From the cell containing the given text, extract its center point as (x, y) coordinate. 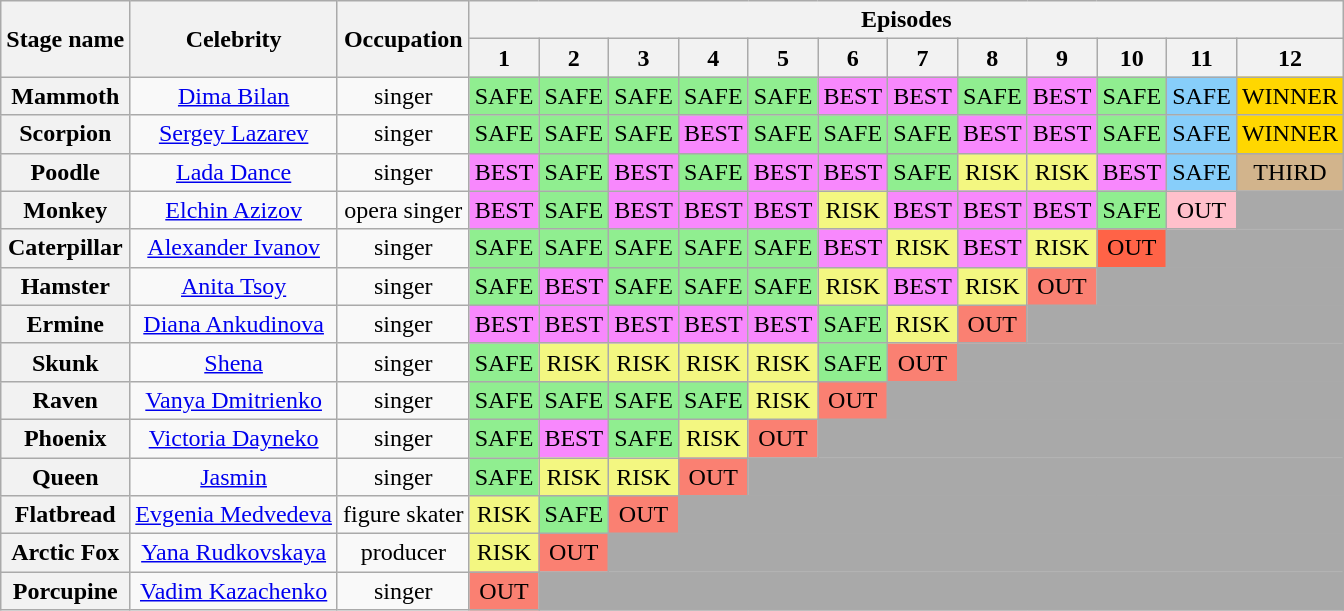
7 (923, 58)
Mammoth (66, 96)
Yana Rudkovskaya (234, 553)
producer (403, 553)
Alexander Ivanov (234, 248)
opera singer (403, 210)
Flatbread (66, 515)
figure skater (403, 515)
Phoenix (66, 438)
4 (713, 58)
Vanya Dmitrienko (234, 400)
Scorpion (66, 134)
Lada Dance (234, 172)
Episodes (906, 20)
2 (574, 58)
Celebrity (234, 39)
Dima Bilan (234, 96)
THIRD (1290, 172)
Sergey Lazarev (234, 134)
11 (1202, 58)
Poodle (66, 172)
5 (783, 58)
Monkey (66, 210)
Hamster (66, 286)
Vadim Kazachenko (234, 591)
Occupation (403, 39)
Evgenia Medvedeva (234, 515)
Ermine (66, 324)
Porcupine (66, 591)
Shena (234, 362)
Caterpillar (66, 248)
Jasmin (234, 477)
1 (504, 58)
Raven (66, 400)
Stage name (66, 39)
3 (644, 58)
Elchin Azizov (234, 210)
Skunk (66, 362)
6 (853, 58)
Diana Ankudinova (234, 324)
8 (992, 58)
Victoria Dayneko (234, 438)
Arctic Fox (66, 553)
9 (1062, 58)
10 (1132, 58)
12 (1290, 58)
Anita Tsoy (234, 286)
Queen (66, 477)
